Output the [X, Y] coordinate of the center of the cell containing the given text.  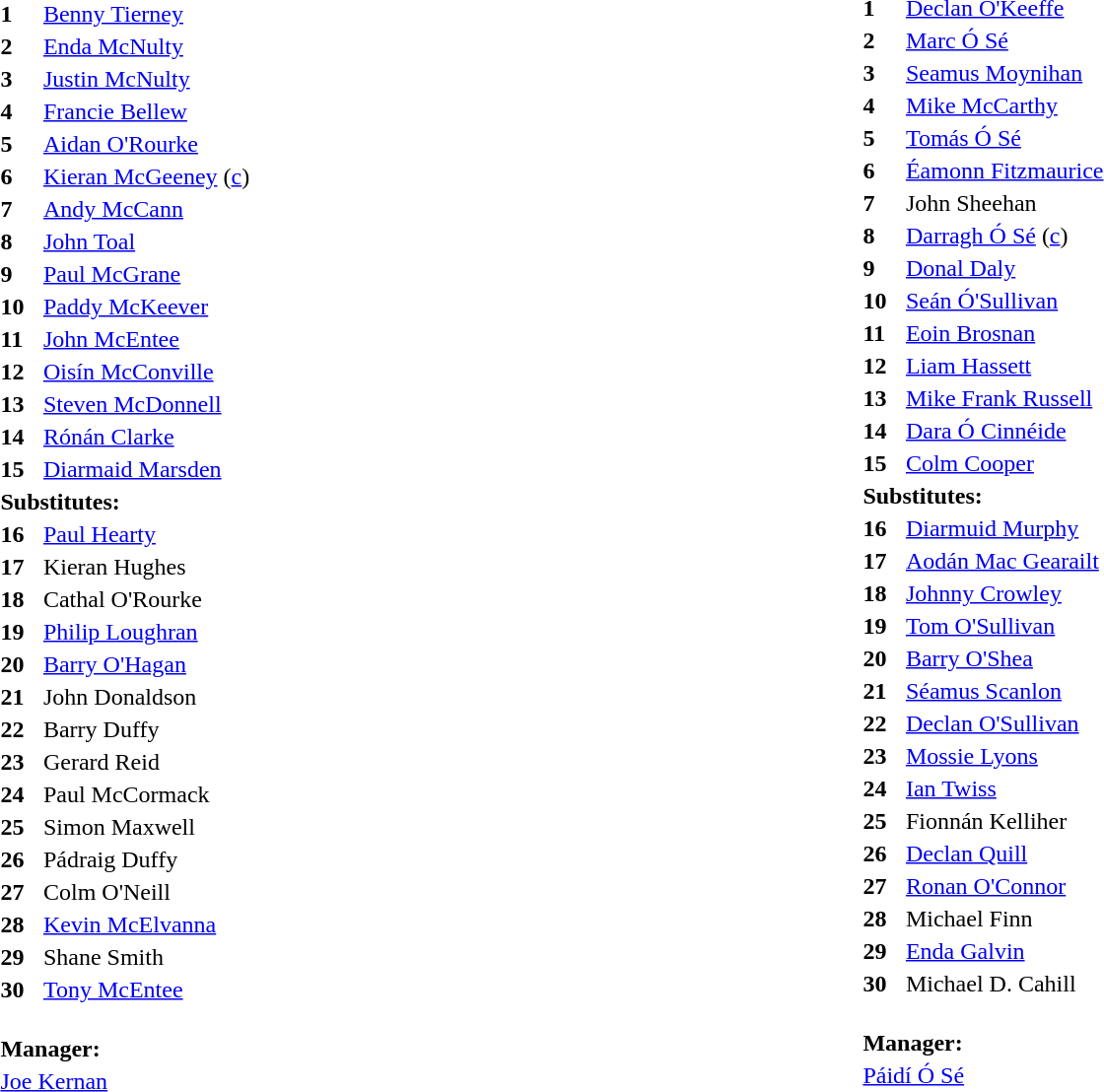
Francie Bellew [146, 112]
Andy McCann [146, 209]
Paul McGrane [146, 274]
Aodán Mac Gearailt [1005, 562]
Substitutes: [128, 503]
Colm O'Neill [146, 893]
Manager: [128, 1036]
Barry O'Hagan [146, 664]
Seamus Moynihan [1005, 73]
Paul McCormack [146, 794]
Steven McDonnell [146, 404]
Ronan O'Connor [1005, 887]
John Donaldson [146, 698]
Philip Loughran [146, 633]
Simon Maxwell [146, 828]
Barry O'Shea [1005, 658]
Séamus Scanlon [1005, 692]
John Toal [146, 242]
Kieran Hughes [146, 568]
Mossie Lyons [1005, 757]
1 [19, 14]
Ian Twiss [1005, 788]
Tony McEntee [146, 990]
Michael D. Cahill [1005, 984]
Tomás Ó Sé [1005, 138]
Colm Cooper [1005, 463]
Paul Hearty [146, 534]
Dara Ó Cinnéide [1005, 432]
Tom O'Sullivan [1005, 627]
John Sheehan [1005, 203]
Gerard Reid [146, 763]
Éamonn Fitzmaurice [1005, 171]
Declan O'Sullivan [1005, 723]
Mike Frank Russell [1005, 398]
Michael Finn [1005, 919]
Darragh Ó Sé (c) [1005, 237]
Rónán Clarke [146, 438]
Donal Daly [1005, 268]
Benny Tierney [146, 14]
Liam Hassett [1005, 367]
Diarmaid Marsden [146, 469]
Fionnán Kelliher [1005, 822]
Paddy McKeever [146, 307]
Pádraig Duffy [146, 859]
Barry Duffy [146, 729]
Cathal O'Rourke [146, 599]
Diarmuid Murphy [1005, 528]
Declan Quill [1005, 853]
Johnny Crowley [1005, 593]
Kieran McGeeney (c) [146, 177]
Mike McCarthy [1005, 106]
John McEntee [146, 339]
Enda Galvin [1005, 952]
Seán Ó'Sullivan [1005, 302]
Eoin Brosnan [1005, 333]
Marc Ó Sé [1005, 41]
Shane Smith [146, 958]
Kevin McElvanna [146, 924]
Enda McNulty [146, 47]
Oisín McConville [146, 373]
Justin McNulty [146, 79]
Aidan O'Rourke [146, 144]
